For the text-containing cell, return its midpoint in (x, y) coordinate format. 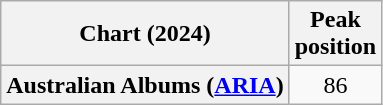
Chart (2024) (145, 34)
Australian Albums (ARIA) (145, 85)
Peakposition (335, 34)
86 (335, 85)
